Determine the (X, Y) coordinate at the center of the cell enclosing the given text.  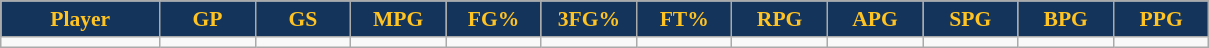
BPG (1066, 19)
SPG (970, 19)
MPG (398, 19)
GP (208, 19)
Player (80, 19)
GS (302, 19)
FG% (494, 19)
3FG% (588, 19)
PPG (1161, 19)
RPG (780, 19)
FT% (684, 19)
APG (874, 19)
